From the cell containing the given text, extract its center point as [X, Y] coordinate. 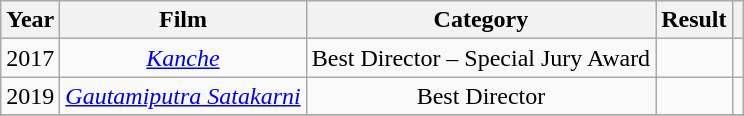
Gautamiputra Satakarni [183, 96]
Category [480, 20]
2017 [30, 58]
Film [183, 20]
Kanche [183, 58]
Best Director [480, 96]
Best Director – Special Jury Award [480, 58]
Year [30, 20]
2019 [30, 96]
Result [694, 20]
